From the cell containing the given text, extract its center point as [X, Y] coordinate. 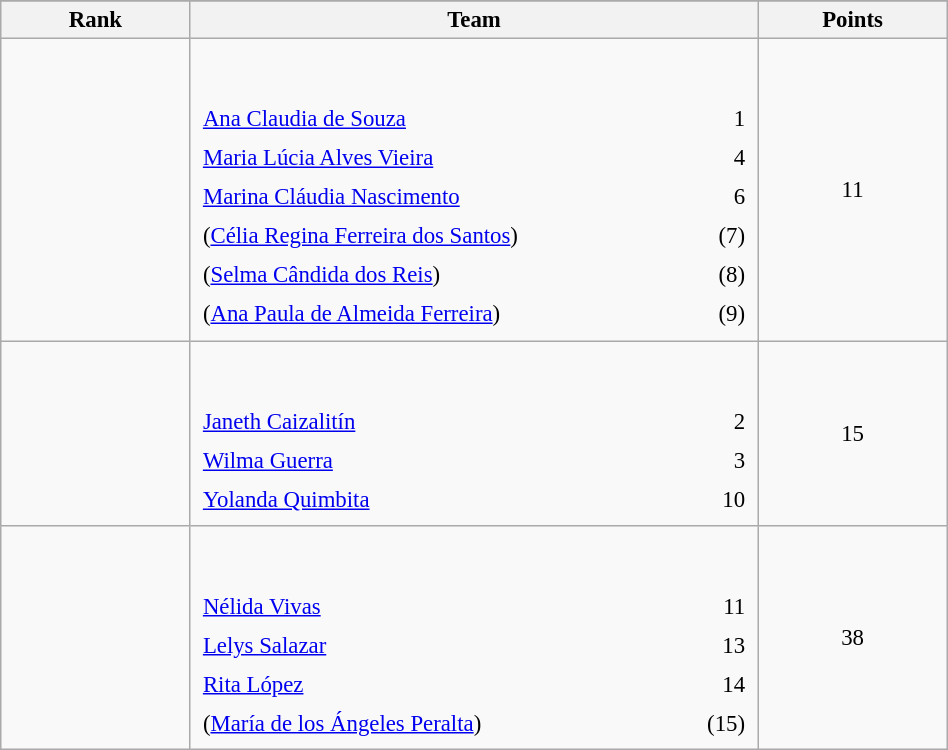
Points [852, 20]
Janeth Caizalitín 2 Wilma Guerra 3 Yolanda Quimbita 10 [474, 434]
(Selma Cândida dos Reis) [445, 275]
Janeth Caizalitín [430, 421]
Marina Cláudia Nascimento [445, 197]
Team [474, 20]
(8) [722, 275]
Nélida Vivas [434, 606]
Rank [96, 20]
(7) [722, 236]
13 [710, 645]
Maria Lúcia Alves Vieira [445, 158]
6 [722, 197]
2 [707, 421]
(Célia Regina Ferreira dos Santos) [445, 236]
Wilma Guerra [430, 460]
4 [722, 158]
(15) [710, 723]
Nélida Vivas 11 Lelys Salazar 13 Rita López 14 (María de los Ángeles Peralta) (15) [474, 638]
14 [710, 684]
Yolanda Quimbita [430, 499]
38 [852, 638]
(Ana Paula de Almeida Ferreira) [445, 314]
Ana Claudia de Souza [445, 119]
15 [852, 434]
(9) [722, 314]
(María de los Ángeles Peralta) [434, 723]
3 [707, 460]
Lelys Salazar [434, 645]
1 [722, 119]
10 [707, 499]
Rita López [434, 684]
